Capture the cell that displays the provided text and extract its [x, y] central coordinate. 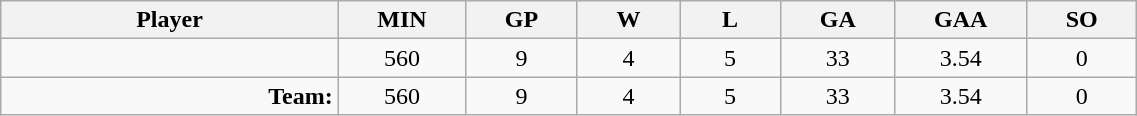
SO [1081, 20]
Player [170, 20]
MIN [402, 20]
GP [522, 20]
W [628, 20]
GAA [961, 20]
GA [838, 20]
Team: [170, 96]
L [730, 20]
